From the cell containing the given text, extract its center point as (x, y) coordinate. 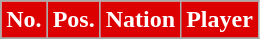
Pos. (74, 20)
Nation (140, 20)
No. (24, 20)
Player (220, 20)
